For the text-containing cell, return its midpoint in (X, Y) coordinate format. 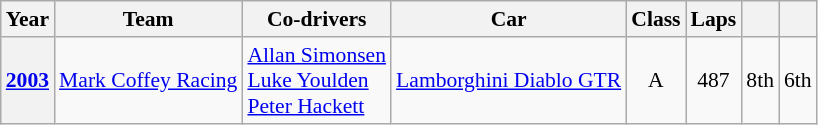
2003 (28, 80)
Lamborghini Diablo GTR (508, 80)
Mark Coffey Racing (148, 80)
6th (798, 80)
Laps (714, 19)
8th (760, 80)
A (656, 80)
487 (714, 80)
Allan Simonsen Luke Youlden Peter Hackett (316, 80)
Team (148, 19)
Car (508, 19)
Year (28, 19)
Class (656, 19)
Co-drivers (316, 19)
